Search for the cell housing the specified text and yield its [x, y] center coordinate. 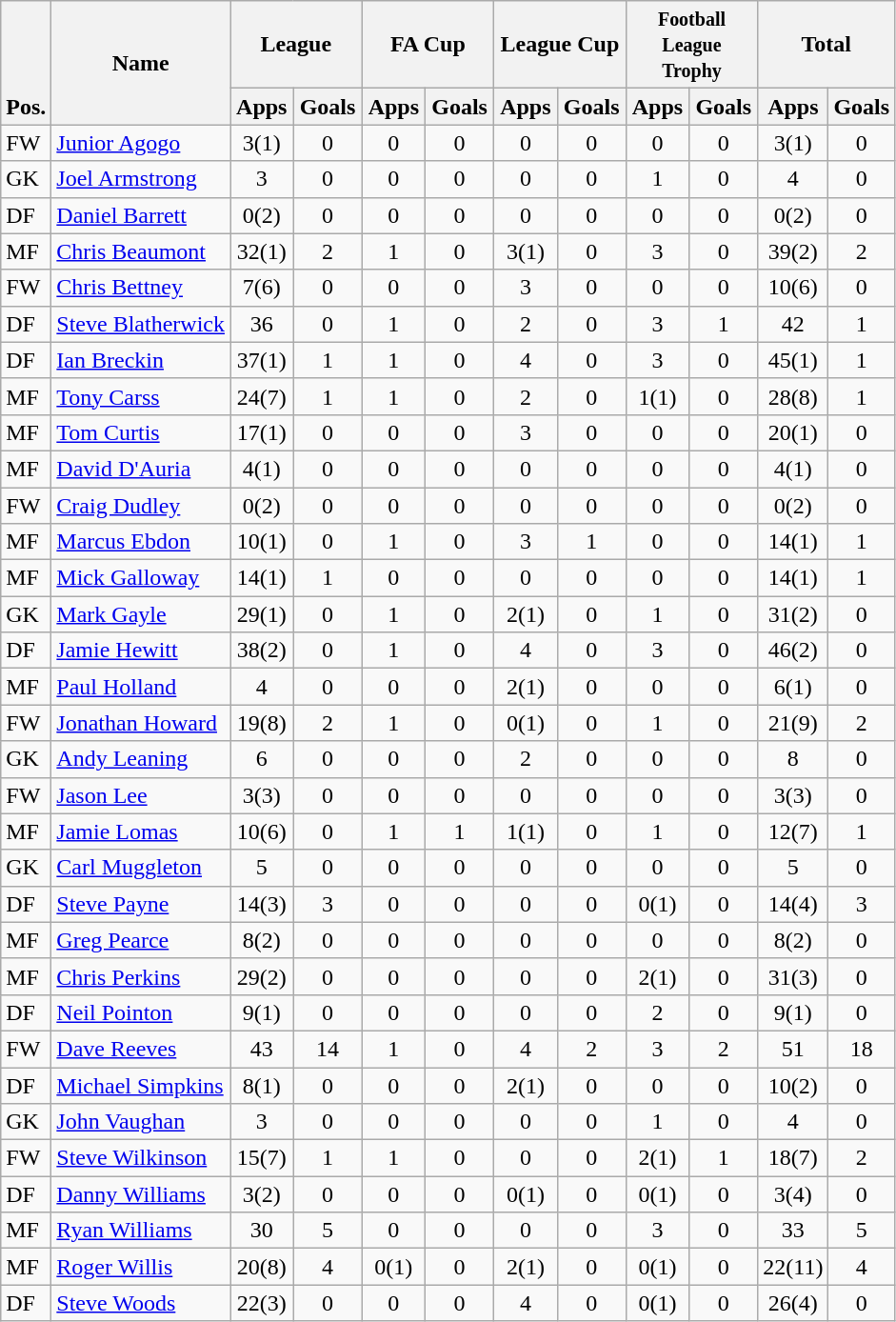
Steve Payne [141, 904]
8(1) [263, 1085]
12(7) [793, 831]
38(2) [263, 651]
Name [141, 63]
Mick Galloway [141, 578]
15(7) [263, 1158]
6 [263, 759]
26(4) [793, 1303]
Pos. [27, 63]
David D'Auria [141, 469]
14(4) [793, 904]
29(2) [263, 976]
42 [793, 324]
31(2) [793, 614]
30 [263, 1231]
League Cup [560, 45]
Chris Bettney [141, 288]
Steve Wilkinson [141, 1158]
Carl Muggleton [141, 868]
29(1) [263, 614]
18(7) [793, 1158]
43 [263, 1049]
7(6) [263, 288]
Tom Curtis [141, 432]
22(3) [263, 1303]
14 [328, 1049]
Ian Breckin [141, 360]
Andy Leaning [141, 759]
37(1) [263, 360]
Danny Williams [141, 1194]
Joel Armstrong [141, 179]
10(1) [263, 542]
6(1) [793, 687]
51 [793, 1049]
Jamie Hewitt [141, 651]
Tony Carss [141, 396]
Jonathan Howard [141, 723]
Marcus Ebdon [141, 542]
19(8) [263, 723]
Total [826, 45]
Chris Perkins [141, 976]
Chris Beaumont [141, 251]
28(8) [793, 396]
20(8) [263, 1267]
Daniel Barrett [141, 215]
33 [793, 1231]
36 [263, 324]
Paul Holland [141, 687]
3(2) [263, 1194]
31(3) [793, 976]
24(7) [263, 396]
Neil Pointon [141, 1012]
39(2) [793, 251]
Dave Reeves [141, 1049]
Ryan Williams [141, 1231]
17(1) [263, 432]
20(1) [793, 432]
Craig Dudley [141, 506]
Roger Willis [141, 1267]
Junior Agogo [141, 143]
Steve Woods [141, 1303]
14(3) [263, 904]
John Vaughan [141, 1122]
Mark Gayle [141, 614]
Greg Pearce [141, 940]
Jason Lee [141, 795]
32(1) [263, 251]
Steve Blatherwick [141, 324]
FA Cup [428, 45]
18 [862, 1049]
Michael Simpkins [141, 1085]
46(2) [793, 651]
10(2) [793, 1085]
Football League Trophy [691, 45]
21(9) [793, 723]
League [297, 45]
Jamie Lomas [141, 831]
3(4) [793, 1194]
45(1) [793, 360]
22(11) [793, 1267]
8 [793, 759]
